Capture the cell that displays the provided text and extract its [x, y] central coordinate. 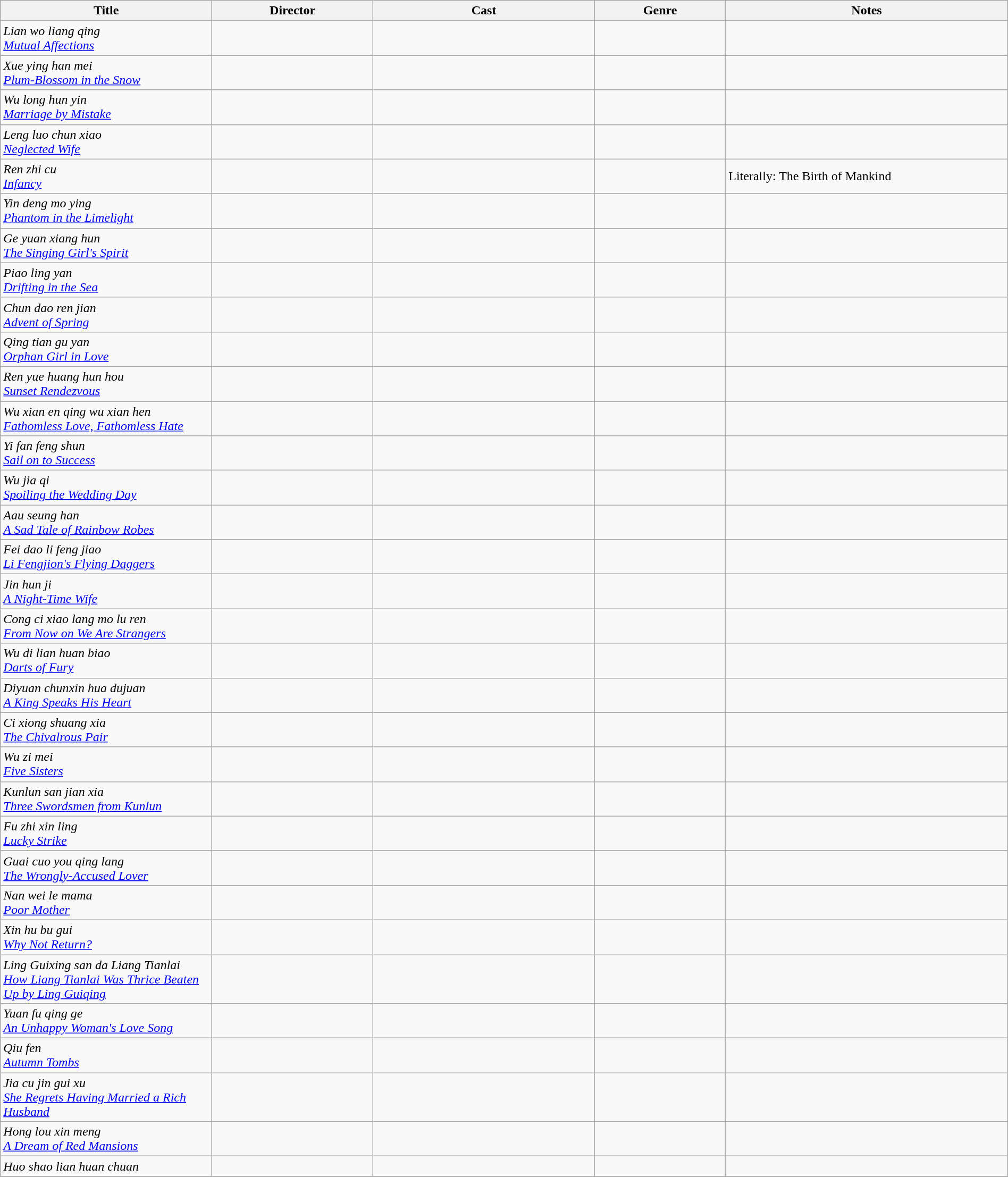
Cong ci xiao lang mo lu ren From Now on We Are Strangers [106, 626]
Ren zhi cu Infancy [106, 176]
Fei dao li feng jiao Li Fengjion's Flying Daggers [106, 557]
Wu long hun yin Marriage by Mistake [106, 107]
Wu xian en qing wu xian hen Fathomless Love, Fathomless Hate [106, 418]
Diyuan chunxin hua dujuanA King Speaks His Heart [106, 695]
Wu zi meiFive Sisters [106, 764]
Yuan fu qing ge An Unhappy Woman's Love Song [106, 1021]
Wu di lian huan biao Darts of Fury [106, 660]
Wu jia qi Spoiling the Wedding Day [106, 488]
Ge yuan xiang hun The Singing Girl's Spirit [106, 246]
Xue ying han mei Plum-Blossom in the Snow [106, 72]
Cast [484, 11]
Huo shao lian huan chuan [106, 1166]
Nan wei le mamaPoor Mother [106, 903]
Qiu fen Autumn Tombs [106, 1056]
Hong lou xin meng A Dream of Red Mansions [106, 1139]
Jin hun ji A Night-Time Wife [106, 591]
Title [106, 11]
Kunlun san jian xia Three Swordsmen from Kunlun [106, 798]
Ren yue huang hun hou Sunset Rendezvous [106, 384]
Literally: The Birth of Mankind [867, 176]
Jia cu jin gui xu She Regrets Having Married a Rich Husband [106, 1097]
Notes [867, 11]
Aau seung hanA Sad Tale of Rainbow Robes [106, 522]
Piao ling yan Drifting in the Sea [106, 280]
Director [292, 11]
Ci xiong shuang xia The Chivalrous Pair [106, 729]
Lian wo liang qing Mutual Affections [106, 38]
Chun dao ren jian Advent of Spring [106, 315]
Yi fan feng shun Sail on to Success [106, 453]
Genre [660, 11]
Leng luo chun xiao Neglected Wife [106, 141]
Fu zhi xin ling Lucky Strike [106, 834]
Qing tian gu yan Orphan Girl in Love [106, 349]
Xin hu bu gui Why Not Return? [106, 937]
Ling Guixing san da Liang Tianlai How Liang Tianlai Was Thrice Beaten Up by Ling Guiqing [106, 979]
Guai cuo you qing lang The Wrongly-Accused Lover [106, 868]
Yin deng mo ying Phantom in the Limelight [106, 211]
